Search for the cell housing the specified text and yield its [x, y] center coordinate. 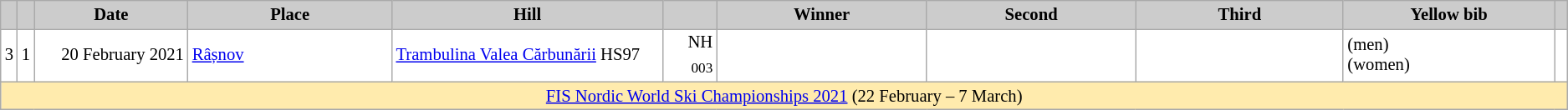
Winner [821, 14]
3 [9, 55]
Date [111, 14]
Yellow bib [1448, 14]
Place [290, 14]
Third [1239, 14]
NH 003 [691, 55]
Second [1031, 14]
FIS Nordic World Ski Championships 2021 (22 February – 7 March) [784, 96]
Hill [528, 14]
20 February 2021 [111, 55]
(men) (women) [1448, 55]
Râșnov [290, 55]
Trambulina Valea Cărbunării HS97 [528, 55]
1 [26, 55]
